Search for the cell housing the specified text and yield its [x, y] center coordinate. 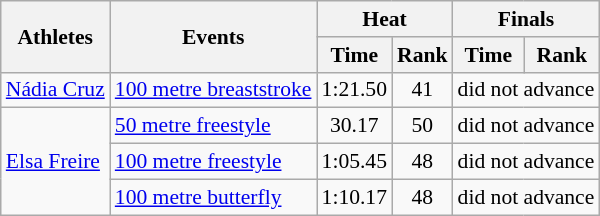
50 metre freestyle [214, 126]
Heat [385, 19]
Nádia Cruz [56, 90]
1:21.50 [354, 90]
30.17 [354, 126]
41 [422, 90]
50 [422, 126]
100 metre breaststroke [214, 90]
100 metre butterfly [214, 197]
100 metre freestyle [214, 162]
Events [214, 36]
1:10.17 [354, 197]
Elsa Freire [56, 162]
Athletes [56, 36]
Finals [526, 19]
1:05.45 [354, 162]
